Extract the (x, y) coordinate from the center of the cell holding the provided text.  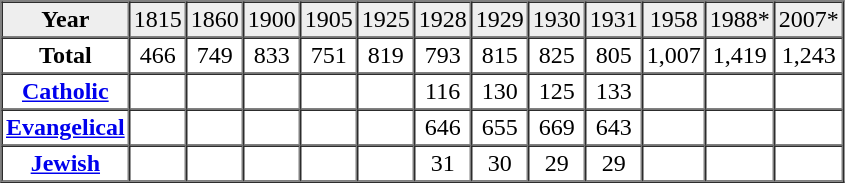
815 (500, 56)
1930 (556, 20)
751 (328, 56)
793 (442, 56)
643 (614, 128)
466 (158, 56)
1905 (328, 20)
116 (442, 92)
1,243 (808, 56)
749 (214, 56)
1,007 (674, 56)
30 (500, 164)
Jewish (66, 164)
819 (386, 56)
2007* (808, 20)
133 (614, 92)
1929 (500, 20)
Year (66, 20)
805 (614, 56)
1,419 (740, 56)
1988* (740, 20)
655 (500, 128)
1900 (272, 20)
1860 (214, 20)
31 (442, 164)
Total (66, 56)
Evangelical (66, 128)
125 (556, 92)
1925 (386, 20)
Catholic (66, 92)
825 (556, 56)
669 (556, 128)
130 (500, 92)
1958 (674, 20)
646 (442, 128)
833 (272, 56)
1928 (442, 20)
1931 (614, 20)
1815 (158, 20)
